Scan for the cell matching the given text and deliver its [X, Y] coordinate at center. 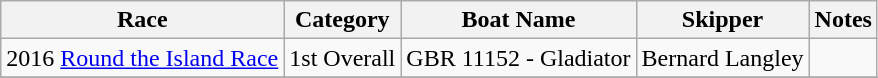
1st Overall [342, 58]
Race [142, 20]
Bernard Langley [722, 58]
Category [342, 20]
2016 Round the Island Race [142, 58]
Notes [843, 20]
Skipper [722, 20]
GBR 11152 - Gladiator [518, 58]
Boat Name [518, 20]
